Locate the cell with the specified text and output its (x, y) center coordinate. 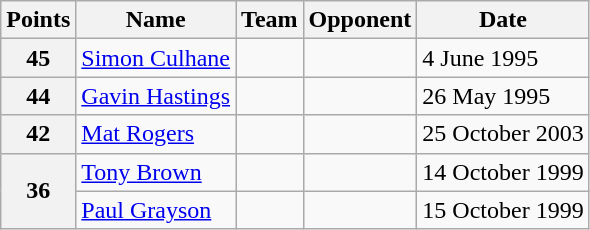
45 (38, 58)
Gavin Hastings (156, 96)
14 October 1999 (503, 172)
Name (156, 20)
Simon Culhane (156, 58)
Points (38, 20)
Mat Rogers (156, 134)
26 May 1995 (503, 96)
25 October 2003 (503, 134)
42 (38, 134)
44 (38, 96)
Paul Grayson (156, 210)
15 October 1999 (503, 210)
Date (503, 20)
36 (38, 191)
Team (270, 20)
4 June 1995 (503, 58)
Opponent (360, 20)
Tony Brown (156, 172)
